Extract the (x, y) coordinate from the center of the cell holding the provided text.  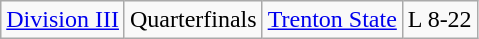
Quarterfinals (193, 20)
Trenton State (332, 20)
Division III (63, 20)
L 8-22 (440, 20)
